Provide the (x, y) coordinate of the cell's center where the given text is located.  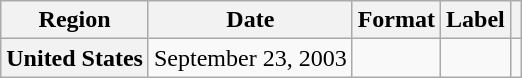
September 23, 2003 (250, 58)
Label (476, 20)
Date (250, 20)
United States (75, 58)
Format (396, 20)
Region (75, 20)
